Search for the cell housing the specified text and yield its [x, y] center coordinate. 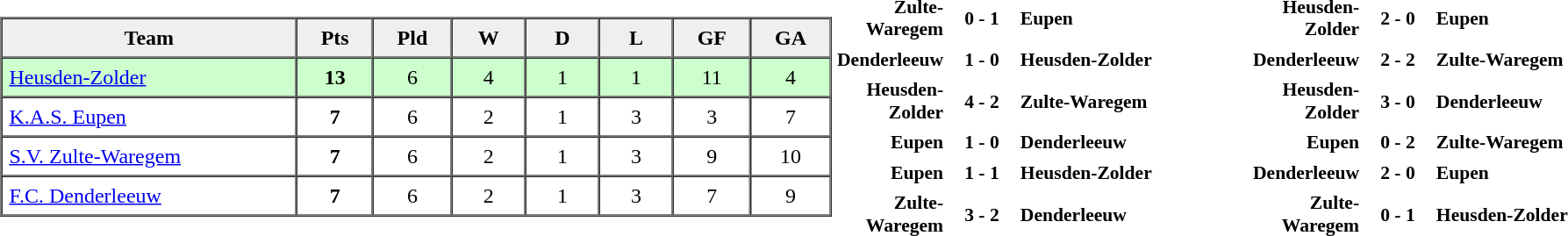
4 - 2 [982, 100]
GA [790, 37]
2 - 2 [1398, 60]
Pld [412, 37]
10 [790, 156]
S.V. Zulte-Waregem [149, 156]
13 [335, 77]
GF [712, 37]
1 - 1 [982, 173]
D [562, 37]
K.A.S. Eupen [149, 116]
Zulte-Waregem [1132, 100]
3 - 0 [1398, 100]
0 - 2 [1398, 142]
W [489, 37]
11 [712, 77]
F.C. Denderleeuw [149, 195]
2 - 0 [1398, 173]
Team [149, 37]
Pts [335, 37]
L [636, 37]
